Return the (X, Y) coordinate for the center point of the cell that contains the specified text.  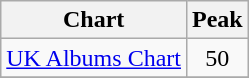
50 (217, 58)
Chart (94, 20)
Peak (217, 20)
UK Albums Chart (94, 58)
